Locate the cell with the specified text and output its (x, y) center coordinate. 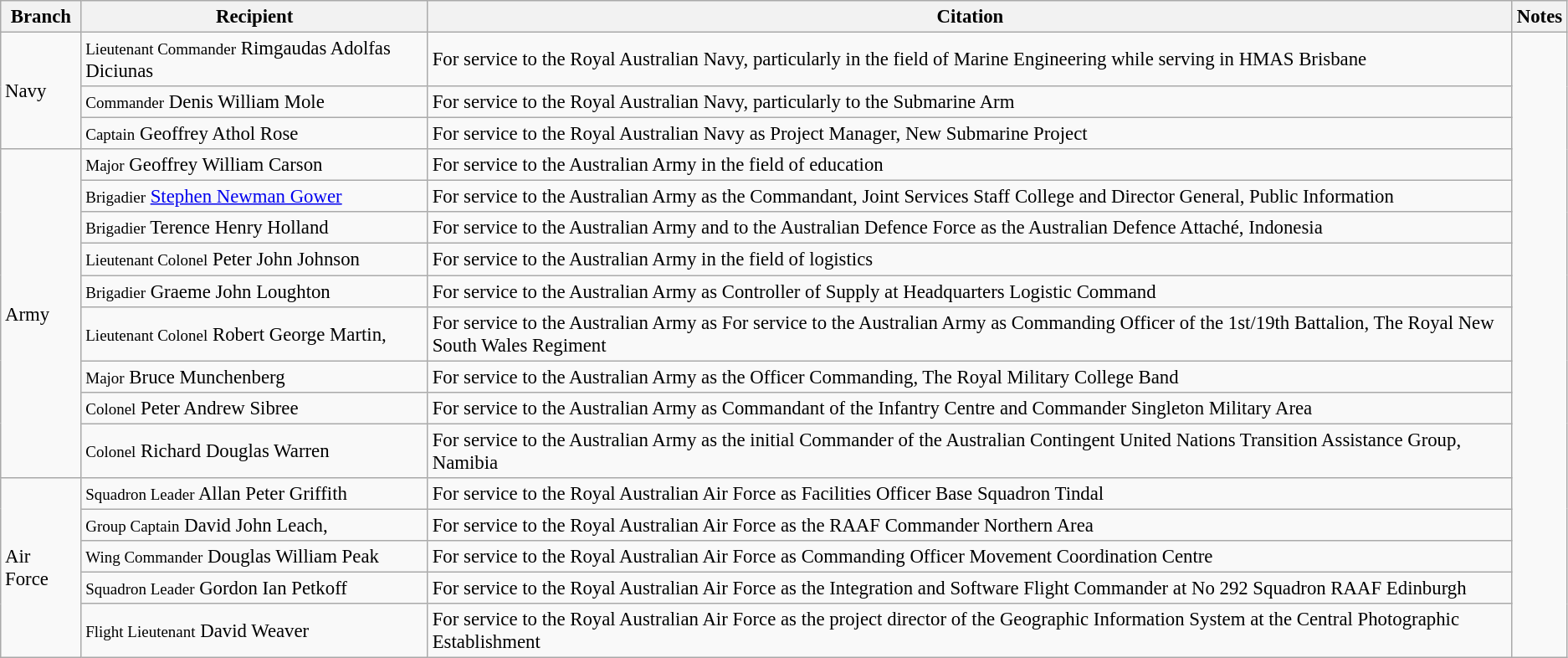
Major Geoffrey William Carson (254, 165)
For service to the Australian Army as the Commandant, Joint Services Staff College and Director General, Public Information (970, 197)
Citation (970, 17)
For service to the Australian Army as Controller of Supply at Headquarters Logistic Command (970, 291)
For service to the Australian Army as the Officer Commanding, The Royal Military College Band (970, 377)
Squadron Leader Allan Peter Griffith (254, 494)
Lieutenant Colonel Peter John Johnson (254, 260)
Recipient (254, 17)
For service to the Royal Australian Air Force as Commanding Officer Movement Coordination Centre (970, 557)
For service to the Australian Army in the field of education (970, 165)
Captain Geoffrey Athol Rose (254, 134)
For service to the Royal Australian Navy, particularly to the Submarine Arm (970, 102)
Army (41, 313)
Squadron Leader Gordon Ian Petkoff (254, 588)
Wing Commander Douglas William Peak (254, 557)
Commander Denis William Mole (254, 102)
For service to the Royal Australian Navy as Project Manager, New Submarine Project (970, 134)
Colonel Peter Andrew Sibree (254, 408)
Colonel Richard Douglas Warren (254, 450)
Notes (1540, 17)
Navy (41, 91)
For service to the Royal Australian Air Force as the project director of the Geographic Information System at the Central Photographic Establishment (970, 631)
Major Bruce Munchenberg (254, 377)
Group Captain David John Leach, (254, 525)
Branch (41, 17)
For service to the Royal Australian Air Force as the RAAF Commander Northern Area (970, 525)
Air Force (41, 568)
For service to the Royal Australian Navy, particularly in the field of Marine Engineering while serving in HMAS Brisbane (970, 60)
For service to the Australian Army as Commandant of the Infantry Centre and Commander Singleton Military Area (970, 408)
Flight Lieutenant David Weaver (254, 631)
Lieutenant Colonel Robert George Martin, (254, 333)
For service to the Royal Australian Air Force as Facilities Officer Base Squadron Tindal (970, 494)
For service to the Australian Army and to the Australian Defence Force as the Australian Defence Attaché, Indonesia (970, 229)
Brigadier Terence Henry Holland (254, 229)
Brigadier Stephen Newman Gower (254, 197)
Lieutenant Commander Rimgaudas Adolfas Diciunas (254, 60)
For service to the Australian Army in the field of logistics (970, 260)
For service to the Australian Army as the initial Commander of the Australian Contingent United Nations Transition Assistance Group, Namibia (970, 450)
For service to the Royal Australian Air Force as the Integration and Software Flight Commander at No 292 Squadron RAAF Edinburgh (970, 588)
Brigadier Graeme John Loughton (254, 291)
